From the cell containing the given text, extract its center point as [x, y] coordinate. 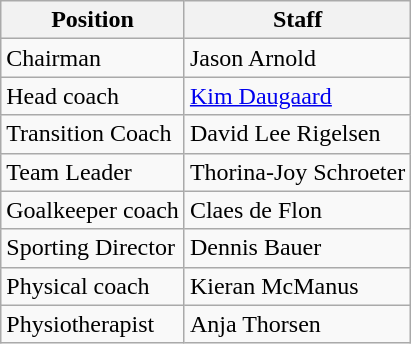
Goalkeeper coach [93, 210]
Transition Coach [93, 134]
Claes de Flon [297, 210]
Anja Thorsen [297, 324]
Physiotherapist [93, 324]
Physical coach [93, 286]
Dennis Bauer [297, 248]
Position [93, 20]
Chairman [93, 58]
Head coach [93, 96]
Kieran McManus [297, 286]
Jason Arnold [297, 58]
Thorina-Joy Schroeter [297, 172]
Team Leader [93, 172]
Kim Daugaard [297, 96]
Sporting Director [93, 248]
Staff [297, 20]
David Lee Rigelsen [297, 134]
